Find where the given text appears and provide that cell's center as (x, y) coordinate. 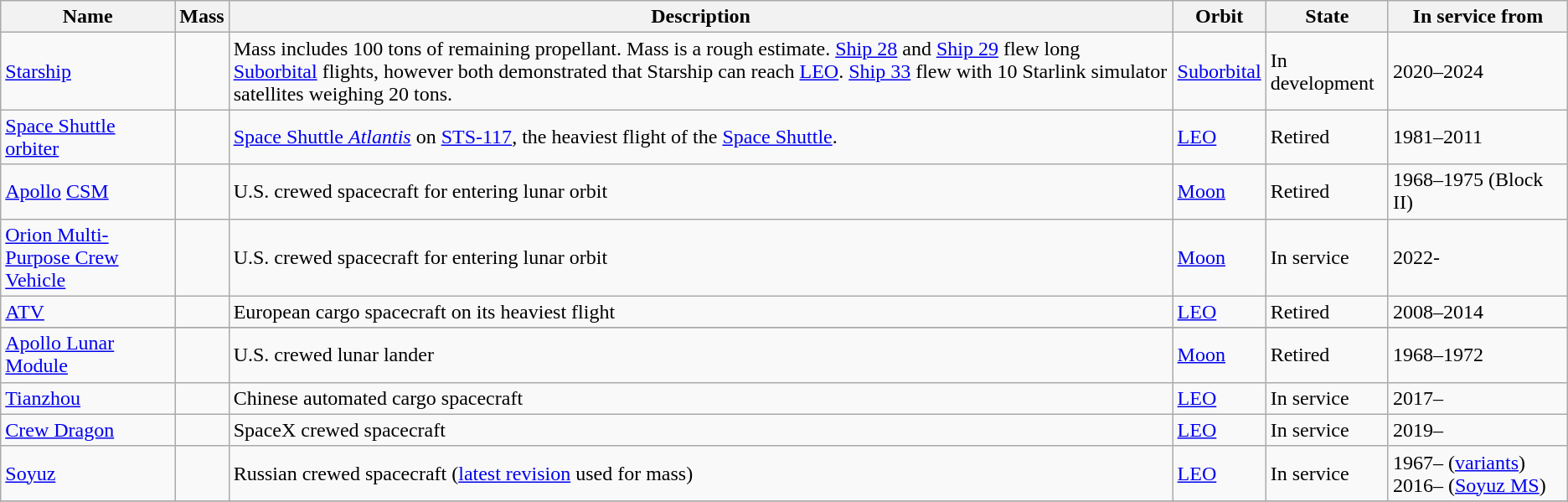
Space Shuttle Atlantis on STS-117, the heaviest flight of the Space Shuttle. (700, 137)
Mass (202, 17)
Orbit (1220, 17)
State (1327, 17)
2017– (1478, 398)
Suborbital (1220, 71)
Apollo Lunar Module (88, 355)
2008–2014 (1478, 312)
European cargo spacecraft on its heaviest flight (700, 312)
Russian crewed spacecraft (latest revision used for mass) (700, 473)
1967– (variants) 2016– (Soyuz MS) (1478, 473)
1981–2011 (1478, 137)
Tianzhou (88, 398)
2019– (1478, 430)
Soyuz (88, 473)
In service from (1478, 17)
Apollo CSM (88, 191)
Starship (88, 71)
2022- (1478, 257)
Crew Dragon (88, 430)
SpaceX crewed spacecraft (700, 430)
Chinese automated cargo spacecraft (700, 398)
Orion Multi-Purpose Crew Vehicle (88, 257)
1968–1975 (Block II) (1478, 191)
Name (88, 17)
Space Shuttle orbiter (88, 137)
2020–2024 (1478, 71)
U.S. crewed lunar lander (700, 355)
In development (1327, 71)
ATV (88, 312)
1968–1972 (1478, 355)
Description (700, 17)
